Search for the cell housing the specified text and yield its [X, Y] center coordinate. 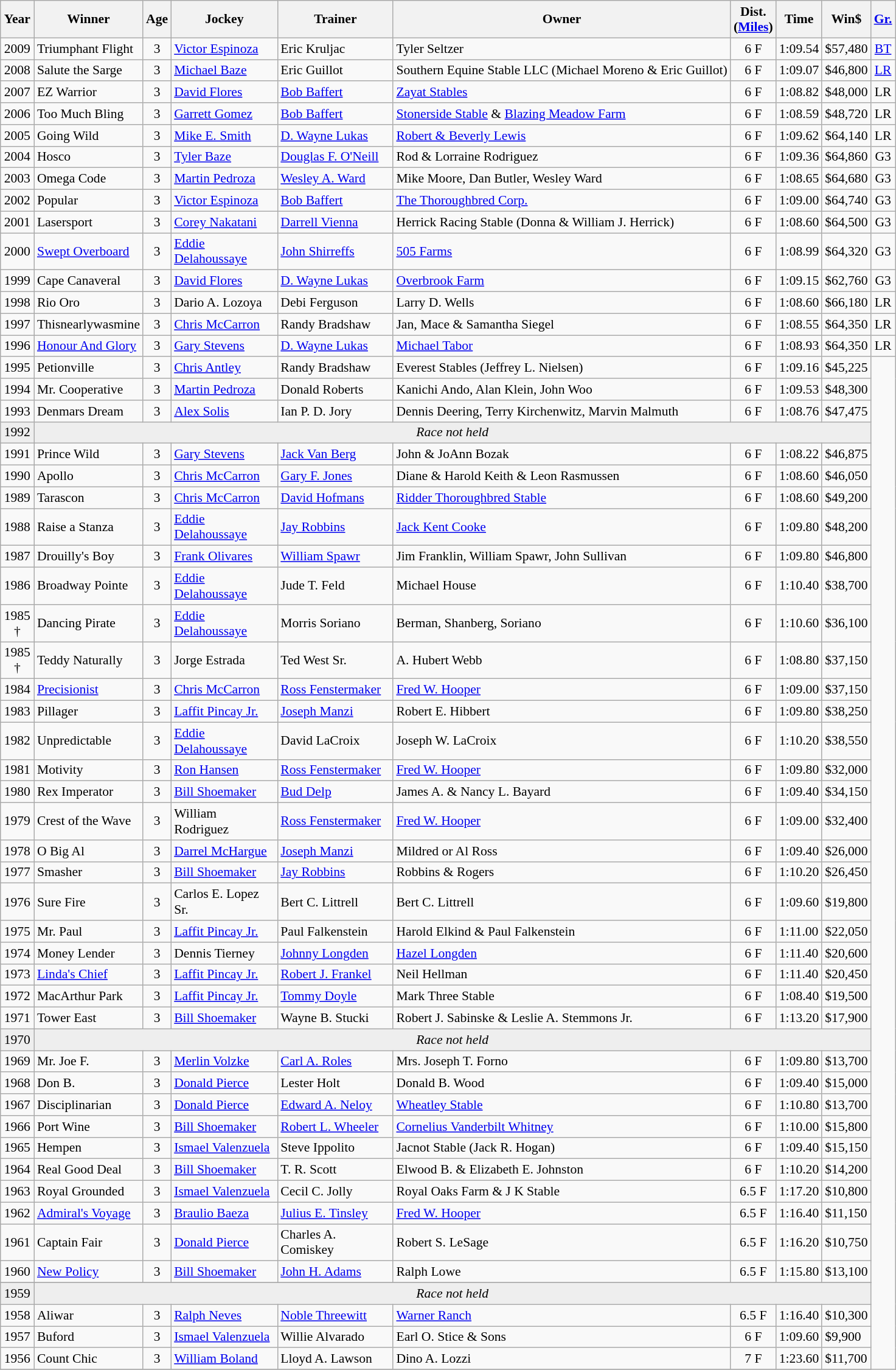
$15,800 [846, 1127]
Ted West Sr. [335, 661]
Salute the Sarge [89, 71]
1977 [17, 872]
1972 [17, 996]
Merlin Volzke [224, 1062]
1:10.40 [799, 586]
1:17.20 [799, 1192]
2008 [17, 71]
$26,450 [846, 872]
Tower East [89, 1018]
1:13.20 [799, 1018]
Berman, Shanberg, Soriano [561, 623]
Going Wild [89, 136]
$47,475 [846, 411]
T. R. Scott [335, 1170]
1992 [17, 433]
Zayat Stables [561, 92]
Jim Franklin, William Spawr, John Sullivan [561, 557]
Tyler Seltzer [561, 49]
$49,200 [846, 498]
1:10.60 [799, 623]
1963 [17, 1192]
Wesley A. Ward [335, 179]
Thisnearlywasmine [89, 324]
$64,740 [846, 201]
Darrell Vienna [335, 222]
Noble Threewitt [335, 1315]
1989 [17, 498]
Broadway Pointe [89, 586]
Disciplinarian [89, 1105]
Gary F. Jones [335, 476]
Harold Elkind & Paul Falkenstein [561, 931]
1:15.80 [799, 1272]
1958 [17, 1315]
Royal Grounded [89, 1192]
Braulio Baeza [224, 1213]
Gr. [883, 19]
James A. & Nancy L. Bayard [561, 792]
$32,000 [846, 770]
1968 [17, 1083]
Ian P. D. Jory [335, 411]
David LaCroix [335, 741]
Dario A. Lozoya [224, 303]
$46,050 [846, 476]
1971 [17, 1018]
Wayne B. Stucki [335, 1018]
Rod & Lorraine Rodriguez [561, 157]
1970 [17, 1040]
Time [799, 19]
Ralph Lowe [561, 1272]
2001 [17, 222]
$10,750 [846, 1242]
Jan, Mace & Samantha Siegel [561, 324]
$48,200 [846, 527]
1974 [17, 953]
Dennis Deering, Terry Kirchenwitz, Marvin Malmuth [561, 411]
A. Hubert Webb [561, 661]
Trainer [335, 19]
$46,875 [846, 454]
$19,500 [846, 996]
Steve Ippolito [335, 1148]
Lester Holt [335, 1083]
$38,700 [846, 586]
Ron Hansen [224, 770]
Eric Kruljac [335, 49]
1:08.40 [799, 996]
Mr. Joe F. [89, 1062]
$26,000 [846, 851]
1960 [17, 1272]
Donald B. Wood [561, 1083]
1:11.00 [799, 931]
Precisionist [89, 690]
Count Chic [89, 1359]
1966 [17, 1127]
Earl O. Stice & Sons [561, 1337]
The Thoroughbred Corp. [561, 201]
Eric Guillot [335, 71]
Tyler Baze [224, 157]
1:08.93 [799, 346]
$66,180 [846, 303]
Denmars Dream [89, 411]
Rio Oro [89, 303]
2003 [17, 179]
John Shirreffs [335, 252]
Carl A. Roles [335, 1062]
Willie Alvarado [335, 1337]
Raise a Stanza [89, 527]
Frank Olivares [224, 557]
$11,150 [846, 1213]
$22,050 [846, 931]
Stonerside Stable & Blazing Meadow Farm [561, 114]
1:08.22 [799, 454]
Captain Fair [89, 1242]
Linda's Chief [89, 975]
Swept Overboard [89, 252]
$45,225 [846, 368]
Pillager [89, 712]
$9,900 [846, 1337]
Win$ [846, 19]
Robert J. Frankel [335, 975]
Cecil C. Jolly [335, 1192]
Jack Kent Cooke [561, 527]
Everest Stables (Jeffrey L. Nielsen) [561, 368]
1997 [17, 324]
Corey Nakatani [224, 222]
David Hofmans [335, 498]
1:23.60 [799, 1359]
Cornelius Vanderbilt Whitney [561, 1127]
1:08.82 [799, 92]
Omega Code [89, 179]
Mark Three Stable [561, 996]
Money Lender [89, 953]
1976 [17, 902]
$14,200 [846, 1170]
Robert & Beverly Lewis [561, 136]
1:10.00 [799, 1127]
1978 [17, 851]
Morris Soriano [335, 623]
Too Much Bling [89, 114]
1961 [17, 1242]
Diane & Harold Keith & Leon Rasmussen [561, 476]
1:08.80 [799, 661]
1990 [17, 476]
Jorge Estrada [224, 661]
$36,100 [846, 623]
$17,900 [846, 1018]
Mr. Paul [89, 931]
2009 [17, 49]
$64,140 [846, 136]
Wheatley Stable [561, 1105]
$48,300 [846, 389]
1998 [17, 303]
Charles A. Comiskey [335, 1242]
Herrick Racing Stable (Donna & William J. Herrick) [561, 222]
Smasher [89, 872]
Ridder Thoroughbred Stable [561, 498]
1:09.16 [799, 368]
$34,150 [846, 792]
1:10.80 [799, 1105]
$64,680 [846, 179]
2005 [17, 136]
$20,600 [846, 953]
1983 [17, 712]
1:09.07 [799, 71]
William Boland [224, 1359]
Mrs. Joseph T. Forno [561, 1062]
Elwood B. & Elizabeth E. Johnston [561, 1170]
$13,100 [846, 1272]
Real Good Deal [89, 1170]
$19,800 [846, 902]
1986 [17, 586]
1981 [17, 770]
EZ Warrior [89, 92]
$10,300 [846, 1315]
1994 [17, 389]
Bud Delp [335, 792]
BT [883, 49]
$48,720 [846, 114]
1:09.36 [799, 157]
Dennis Tierney [224, 953]
Douglas F. O'Neill [335, 157]
$62,760 [846, 281]
Dino A. Lozzi [561, 1359]
Don B. [89, 1083]
1987 [17, 557]
Edward A. Neloy [335, 1105]
1973 [17, 975]
Teddy Naturally [89, 661]
Alex Solis [224, 411]
1:09.15 [799, 281]
Hazel Longden [561, 953]
Larry D. Wells [561, 303]
Port Wine [89, 1127]
1988 [17, 527]
Joseph W. LaCroix [561, 741]
$48,000 [846, 92]
Tommy Doyle [335, 996]
1956 [17, 1359]
John H. Adams [335, 1272]
Mildred or Al Ross [561, 851]
1:16.20 [799, 1242]
505 Farms [561, 252]
1957 [17, 1337]
$20,450 [846, 975]
1996 [17, 346]
1962 [17, 1213]
$64,320 [846, 252]
$11,700 [846, 1359]
MacArthur Park [89, 996]
Carlos E. Lopez Sr. [224, 902]
Popular [89, 201]
Paul Falkenstein [335, 931]
1984 [17, 690]
1993 [17, 411]
Lloyd A. Lawson [335, 1359]
Crest of the Wave [89, 821]
$64,860 [846, 157]
New Policy [89, 1272]
Garrett Gomez [224, 114]
Johnny Longden [335, 953]
Tarascon [89, 498]
Chris Antley [224, 368]
John & JoAnn Bozak [561, 454]
Darrel McHargue [224, 851]
Unpredictable [89, 741]
1979 [17, 821]
2007 [17, 92]
Mike Moore, Dan Butler, Wesley Ward [561, 179]
1995 [17, 368]
Jockey [224, 19]
$10,800 [846, 1192]
$38,550 [846, 741]
Buford [89, 1337]
Royal Oaks Farm & J K Stable [561, 1192]
William Spawr [335, 557]
1975 [17, 931]
$32,400 [846, 821]
Aliwar [89, 1315]
1:08.65 [799, 179]
William Rodriguez [224, 821]
Petionville [89, 368]
Jack Van Berg [335, 454]
2004 [17, 157]
Age [157, 19]
Neil Hellman [561, 975]
Admiral's Voyage [89, 1213]
Mike E. Smith [224, 136]
$38,250 [846, 712]
Apollo [89, 476]
Drouilly's Boy [89, 557]
Honour And Glory [89, 346]
1:08.55 [799, 324]
1964 [17, 1170]
1:08.99 [799, 252]
1999 [17, 281]
Owner [561, 19]
Rex Imperator [89, 792]
Kanichi Ando, Alan Klein, John Woo [561, 389]
Lasersport [89, 222]
$64,500 [846, 222]
2006 [17, 114]
$57,480 [846, 49]
O Big Al [89, 851]
1:09.62 [799, 136]
Michael Tabor [561, 346]
$15,000 [846, 1083]
Sure Fire [89, 902]
Warner Ranch [561, 1315]
Hempen [89, 1148]
1991 [17, 454]
2002 [17, 201]
Winner [89, 19]
Robert S. LeSage [561, 1242]
1:09.54 [799, 49]
Robbins & Rogers [561, 872]
7 F [753, 1359]
Mr. Cooperative [89, 389]
$15,150 [846, 1148]
1959 [17, 1294]
Donald Roberts [335, 389]
Triumphant Flight [89, 49]
Cape Canaveral [89, 281]
Prince Wild [89, 454]
1:08.76 [799, 411]
Dist. (Miles) [753, 19]
Michael Baze [224, 71]
Robert E. Hibbert [561, 712]
1967 [17, 1105]
Dancing Pirate [89, 623]
Debi Ferguson [335, 303]
Robert L. Wheeler [335, 1127]
1965 [17, 1148]
Overbrook Farm [561, 281]
1982 [17, 741]
Southern Equine Stable LLC (Michael Moreno & Eric Guillot) [561, 71]
Hosco [89, 157]
Jacnot Stable (Jack R. Hogan) [561, 1148]
Michael House [561, 586]
Year [17, 19]
Julius E. Tinsley [335, 1213]
Jude T. Feld [335, 586]
2000 [17, 252]
1969 [17, 1062]
1:09.53 [799, 389]
1:08.59 [799, 114]
1980 [17, 792]
Ralph Neves [224, 1315]
Motivity [89, 770]
Robert J. Sabinske & Leslie A. Stemmons Jr. [561, 1018]
